Return the (X, Y) coordinate for the center point of the cell that contains the specified text.  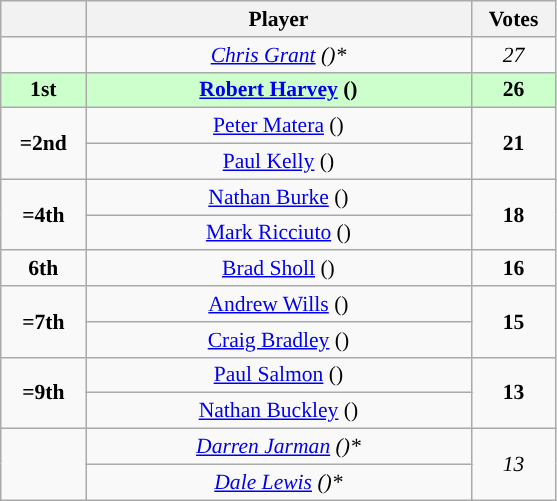
18 (514, 214)
Nathan Burke () (278, 197)
Andrew Wills () (278, 304)
=9th (44, 392)
1st (44, 90)
16 (514, 269)
Nathan Buckley () (278, 411)
Chris Grant ()* (278, 55)
27 (514, 55)
21 (514, 144)
=4th (44, 214)
Craig Bradley () (278, 340)
6th (44, 269)
Paul Kelly () (278, 162)
26 (514, 90)
Paul Salmon () (278, 375)
15 (514, 322)
Robert Harvey () (278, 90)
Brad Sholl () (278, 269)
=2nd (44, 144)
Darren Jarman ()* (278, 447)
Player (278, 19)
=7th (44, 322)
Peter Matera () (278, 126)
Mark Ricciuto () (278, 233)
Votes (514, 19)
Dale Lewis ()* (278, 482)
